Identify which cell holds the provided text, then report its (x, y) central coordinate. 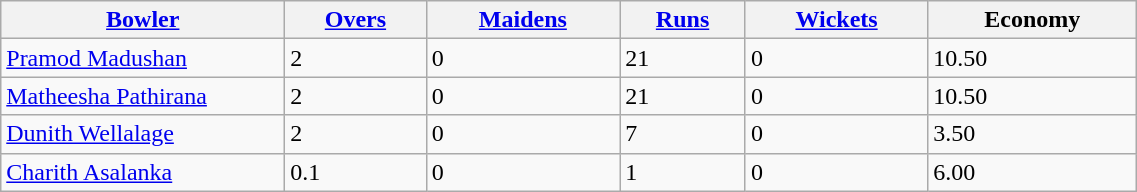
0.1 (356, 172)
6.00 (1032, 172)
Pramod Madushan (143, 58)
Matheesha Pathirana (143, 96)
1 (683, 172)
Overs (356, 20)
3.50 (1032, 134)
Charith Asalanka (143, 172)
Maidens (523, 20)
Economy (1032, 20)
Dunith Wellalage (143, 134)
7 (683, 134)
Wickets (836, 20)
Bowler (143, 20)
Runs (683, 20)
